Detect which cell encompasses the target text, then output its [x, y] center coordinate. 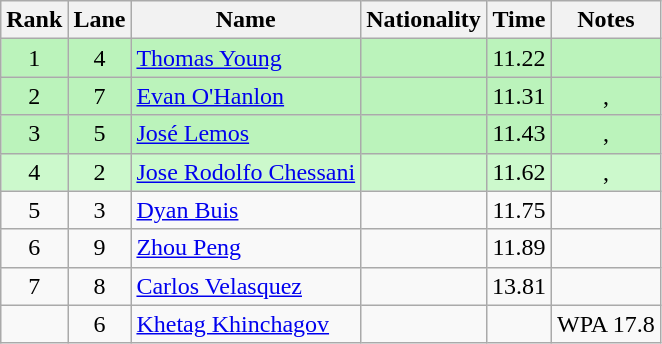
11.22 [518, 58]
11.62 [518, 172]
Thomas Young [246, 58]
José Lemos [246, 134]
9 [100, 248]
11.89 [518, 248]
Carlos Velasquez [246, 286]
Evan O'Hanlon [246, 96]
Khetag Khinchagov [246, 324]
13.81 [518, 286]
Time [518, 20]
Zhou Peng [246, 248]
Dyan Buis [246, 210]
11.31 [518, 96]
WPA 17.8 [606, 324]
Notes [606, 20]
Name [246, 20]
Rank [34, 20]
11.75 [518, 210]
Nationality [424, 20]
Jose Rodolfo Chessani [246, 172]
11.43 [518, 134]
Lane [100, 20]
8 [100, 286]
1 [34, 58]
